From the cell containing the given text, extract its center point as [x, y] coordinate. 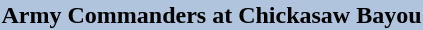
Army Commanders at Chickasaw Bayou [212, 15]
